Output the [x, y] coordinate of the center of the cell containing the given text.  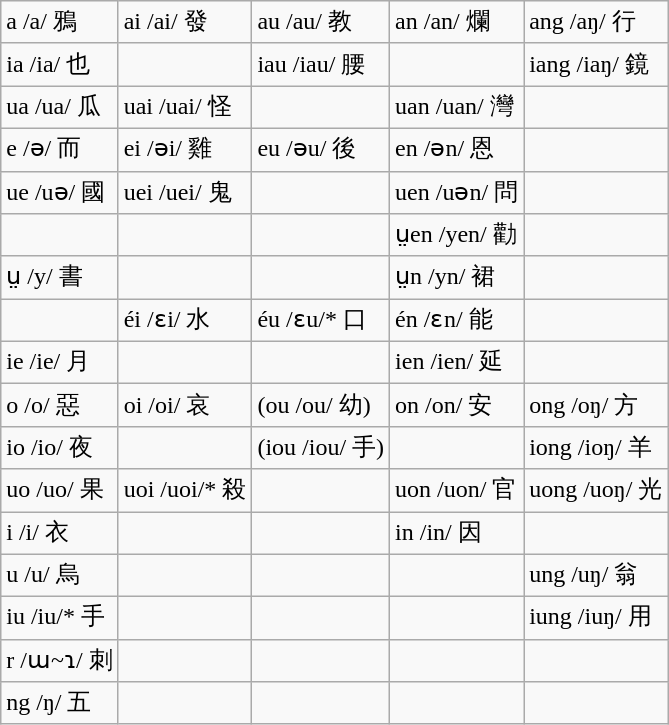
ai /ai/ 發 [185, 22]
éu /ɛu/* 口 [321, 320]
ei /əi/ 雞 [185, 150]
ia /ia/ 也 [60, 64]
ien /ien/ 延 [457, 362]
io /io/ 夜 [60, 448]
(ou /ou/ 幼) [321, 406]
r /ɯ~ɿ/ 刺 [60, 660]
a /a/ 鴉 [60, 22]
uen /uən/ 問 [457, 192]
iong /ioŋ/ 羊 [596, 448]
(iou /iou/ 手) [321, 448]
uon /uon/ 官 [457, 490]
uan /uan/ 灣 [457, 108]
e /ə/ 而 [60, 150]
ung /uŋ/ 翁 [596, 576]
uoi /uoi/* 殺 [185, 490]
uai /uai/ 怪 [185, 108]
ang /aŋ/ 行 [596, 22]
éi /ɛi/ 水 [185, 320]
en /ən/ 恩 [457, 150]
i /i/ 衣 [60, 534]
au /au/ 教 [321, 22]
iau /iau/ 腰 [321, 64]
iung /iuŋ/ 用 [596, 618]
ie /ie/ 月 [60, 362]
an /an/ 爛 [457, 22]
ue /uə/ 國 [60, 192]
ṳn /yn/ 裙 [457, 278]
uei /uei/ 鬼 [185, 192]
iu /iu/* 手 [60, 618]
uong /uoŋ/ 光 [596, 490]
ṳ /y/ 書 [60, 278]
én /ɛn/ 能 [457, 320]
ong /oŋ/ 方 [596, 406]
eu /əu/ 後 [321, 150]
iang /iaŋ/ 鏡 [596, 64]
u /u/ 烏 [60, 576]
on /on/ 安 [457, 406]
ṳen /yen/ 勸 [457, 236]
oi /oi/ 哀 [185, 406]
o /o/ 惡 [60, 406]
ua /ua/ 瓜 [60, 108]
in /in/ 因 [457, 534]
uo /uo/ 果 [60, 490]
ng /ŋ/ 五 [60, 704]
